Scan for the cell matching the given text and deliver its [X, Y] coordinate at center. 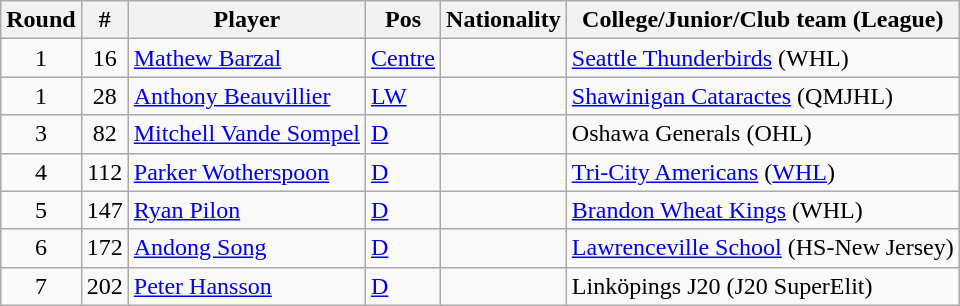
Brandon Wheat Kings (WHL) [762, 210]
LW [404, 96]
Tri-City Americans (WHL) [762, 172]
College/Junior/Club team (League) [762, 20]
Linköpings J20 (J20 SuperElit) [762, 286]
Parker Wotherspoon [246, 172]
Nationality [504, 20]
16 [104, 58]
# [104, 20]
Peter Hansson [246, 286]
28 [104, 96]
Shawinigan Cataractes (QMJHL) [762, 96]
Seattle Thunderbirds (WHL) [762, 58]
202 [104, 286]
172 [104, 248]
3 [41, 134]
7 [41, 286]
Centre [404, 58]
Ryan Pilon [246, 210]
Mitchell Vande Sompel [246, 134]
112 [104, 172]
Player [246, 20]
147 [104, 210]
Anthony Beauvillier [246, 96]
Andong Song [246, 248]
Round [41, 20]
Lawrenceville School (HS-New Jersey) [762, 248]
Mathew Barzal [246, 58]
4 [41, 172]
6 [41, 248]
Pos [404, 20]
82 [104, 134]
Oshawa Generals (OHL) [762, 134]
5 [41, 210]
